Pinpoint the cell where the given text exists, returning its (x, y) midpoint coordinate. 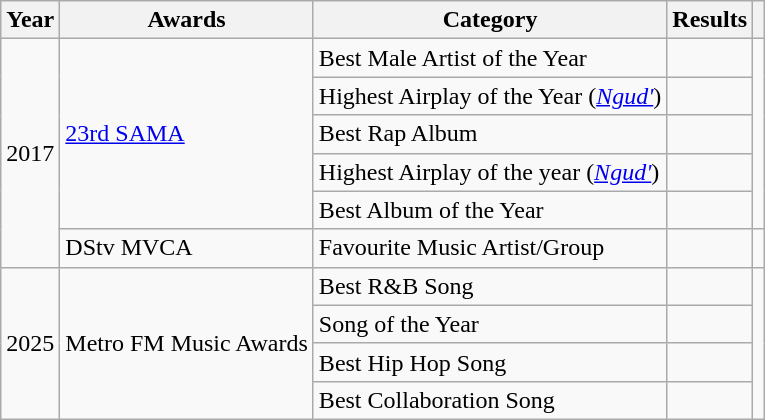
Highest Airplay of the year (Ngud') (490, 172)
Best Male Artist of the Year (490, 58)
23rd SAMA (187, 134)
Highest Airplay of the Year (Ngud') (490, 96)
Best R&B Song (490, 286)
Best Collaboration Song (490, 400)
Results (710, 20)
Best Rap Album (490, 134)
2025 (30, 343)
DStv MVCA (187, 248)
Metro FM Music Awards (187, 343)
2017 (30, 153)
Favourite Music Artist/Group (490, 248)
Category (490, 20)
Song of the Year (490, 324)
Best Album of the Year (490, 210)
Awards (187, 20)
Best Hip Hop Song (490, 362)
Year (30, 20)
